Capture the cell that displays the provided text and extract its [X, Y] central coordinate. 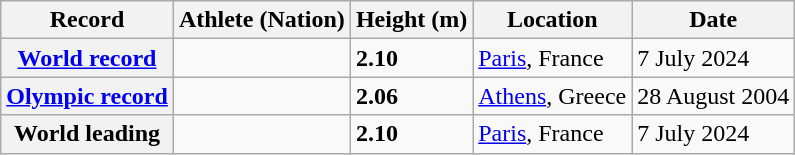
Record [88, 20]
World leading [88, 134]
World record [88, 58]
Height (m) [411, 20]
28 August 2004 [714, 96]
Location [552, 20]
Athlete (Nation) [262, 20]
Date [714, 20]
Olympic record [88, 96]
2.06 [411, 96]
Athens, Greece [552, 96]
